Capture the cell that displays the provided text and extract its [X, Y] central coordinate. 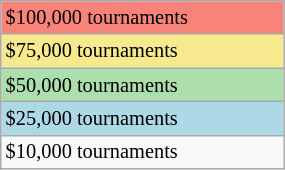
$100,000 tournaments [142, 17]
$25,000 tournaments [142, 118]
$50,000 tournaments [142, 85]
$10,000 tournaments [142, 152]
$75,000 tournaments [142, 51]
